Find where the given text appears and provide that cell's center as [X, Y] coordinate. 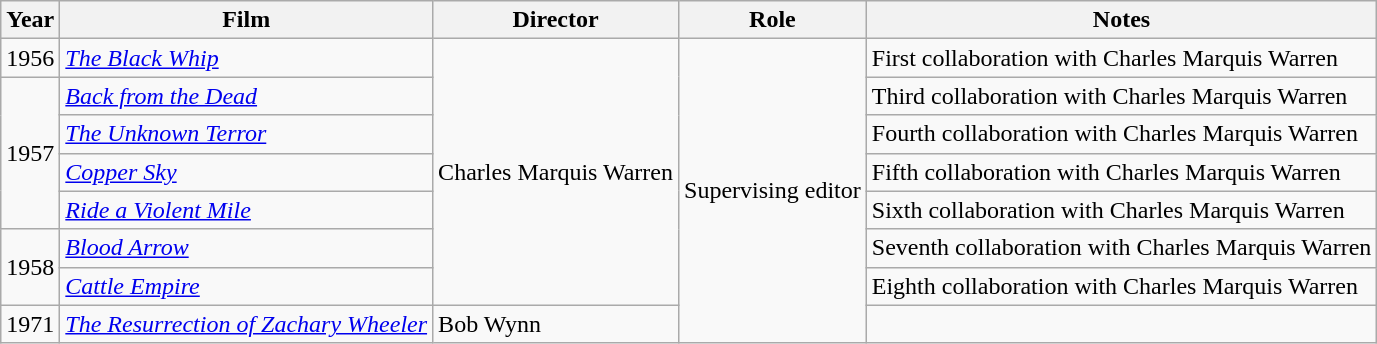
Role [773, 20]
Blood Arrow [246, 248]
Fourth collaboration with Charles Marquis Warren [1122, 134]
Notes [1122, 20]
Director [556, 20]
Third collaboration with Charles Marquis Warren [1122, 96]
1957 [30, 153]
First collaboration with Charles Marquis Warren [1122, 58]
Seventh collaboration with Charles Marquis Warren [1122, 248]
Fifth collaboration with Charles Marquis Warren [1122, 172]
The Black Whip [246, 58]
Ride a Violent Mile [246, 210]
Year [30, 20]
The Unknown Terror [246, 134]
Back from the Dead [246, 96]
Bob Wynn [556, 324]
Cattle Empire [246, 286]
Eighth collaboration with Charles Marquis Warren [1122, 286]
Copper Sky [246, 172]
1971 [30, 324]
1958 [30, 267]
Film [246, 20]
The Resurrection of Zachary Wheeler [246, 324]
Charles Marquis Warren [556, 172]
1956 [30, 58]
Supervising editor [773, 191]
Sixth collaboration with Charles Marquis Warren [1122, 210]
